Identify which cell holds the provided text, then report its [x, y] central coordinate. 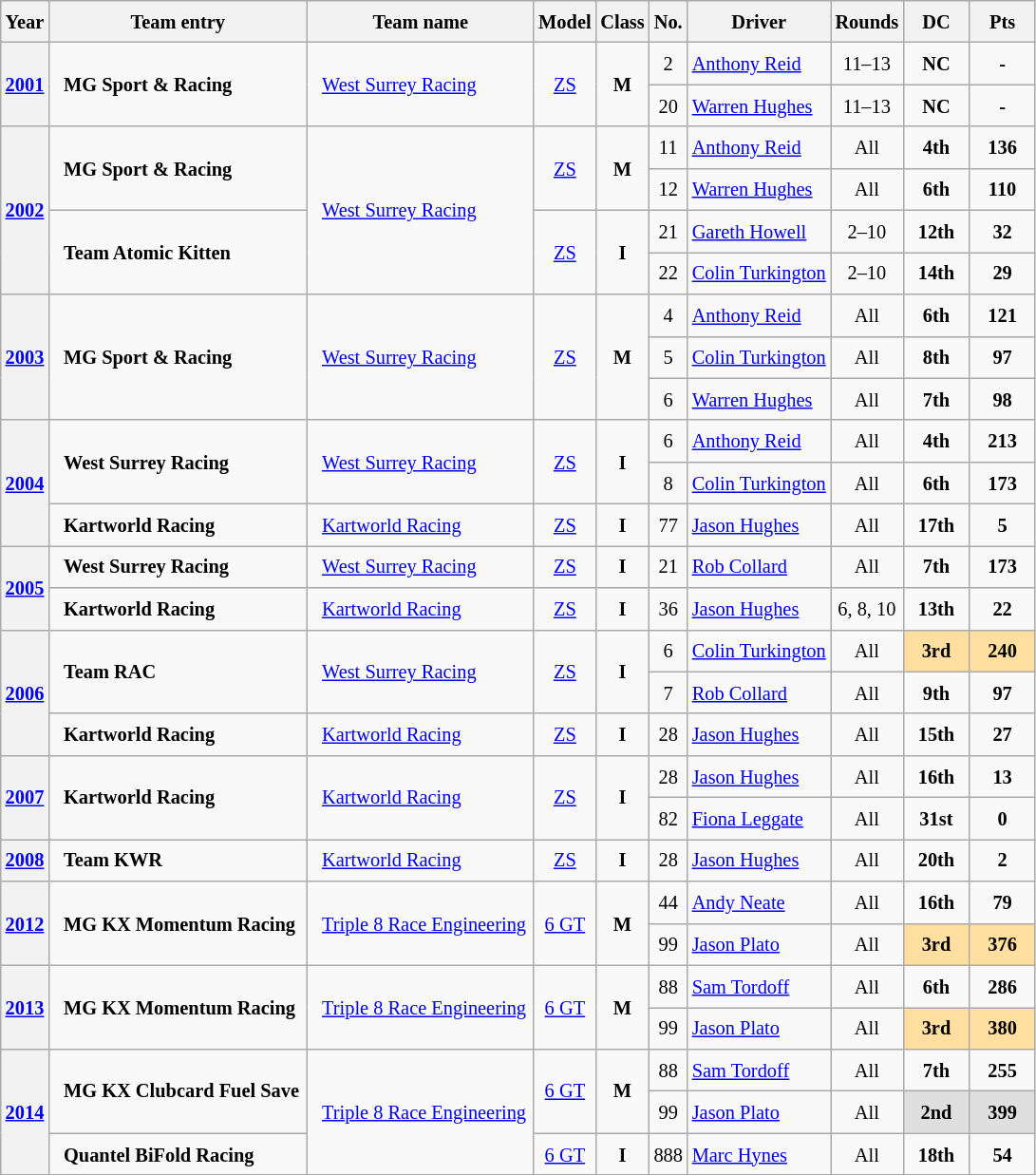
136 [1003, 147]
255 [1003, 1070]
Team RAC [178, 672]
44 [669, 902]
121 [1003, 314]
2008 [25, 860]
2001 [25, 84]
No. [669, 21]
4 [669, 314]
14th [936, 273]
27 [1003, 734]
213 [1003, 441]
Team Atomic Kitten [178, 252]
2004 [25, 483]
Class [622, 21]
2006 [25, 692]
8 [669, 483]
77 [669, 524]
31st [936, 818]
Gareth Howell [760, 231]
Team name [420, 21]
2nd [936, 1111]
0 [1003, 818]
286 [1003, 986]
240 [1003, 651]
2007 [25, 797]
Team entry [178, 21]
29 [1003, 273]
9th [936, 692]
380 [1003, 1028]
Team KWR [178, 860]
36 [669, 609]
2005 [25, 587]
Pts [1003, 21]
79 [1003, 902]
Model [564, 21]
54 [1003, 1154]
Fiona Leggate [760, 818]
110 [1003, 189]
12 [669, 189]
Year [25, 21]
15th [936, 734]
2013 [25, 1007]
888 [669, 1154]
2003 [25, 356]
13 [1003, 776]
98 [1003, 399]
Quantel BiFold Racing [178, 1154]
376 [1003, 944]
12th [936, 231]
MG KX Clubcard Fuel Save [178, 1090]
7 [669, 692]
17th [936, 524]
11 [669, 147]
2012 [25, 923]
Andy Neate [760, 902]
6, 8, 10 [868, 609]
8th [936, 357]
DC [936, 21]
Marc Hynes [760, 1154]
20 [669, 105]
399 [1003, 1111]
20th [936, 860]
18th [936, 1154]
Driver [760, 21]
82 [669, 818]
32 [1003, 231]
2014 [25, 1111]
Rounds [868, 21]
2002 [25, 211]
13th [936, 609]
